Determine the [X, Y] coordinate at the center of the cell enclosing the given text.  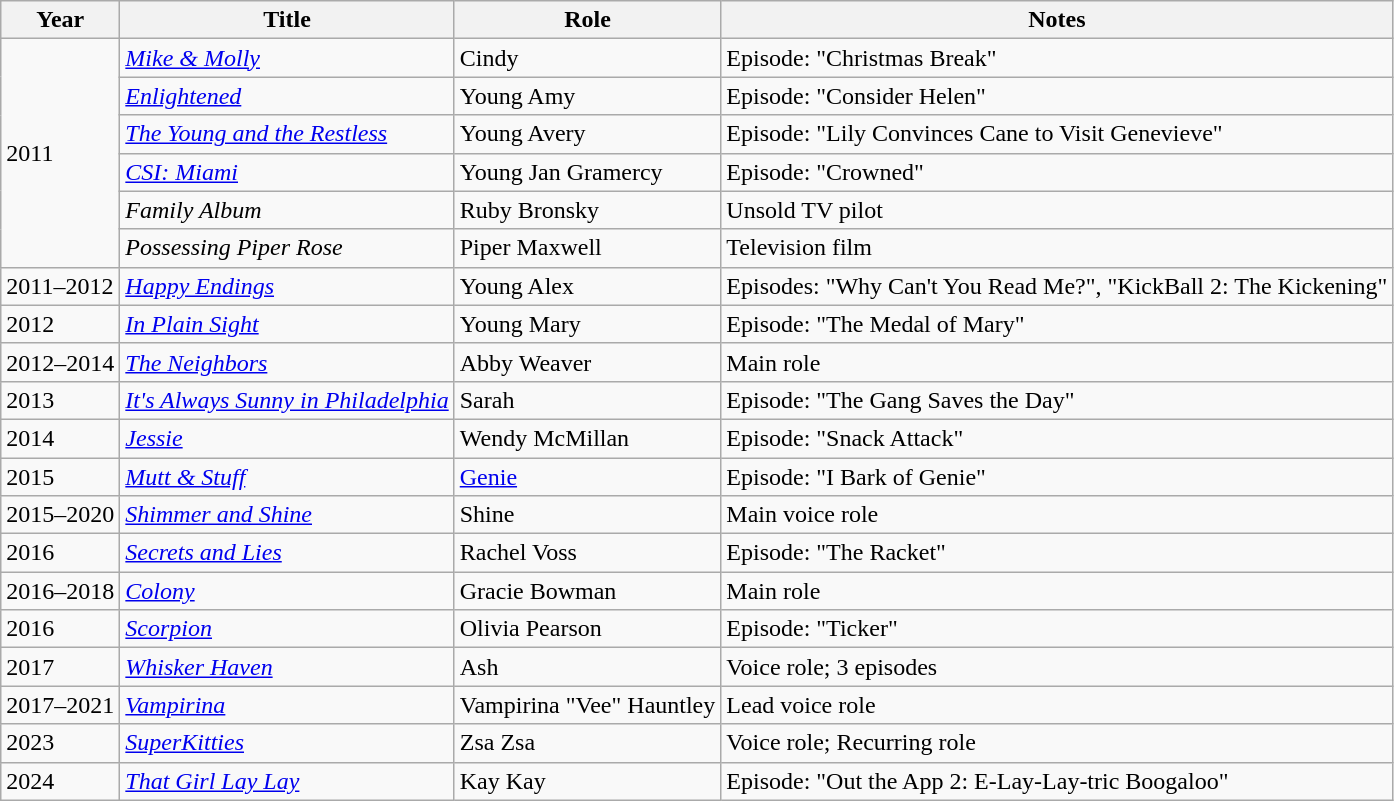
SuperKitties [287, 743]
Ruby Bronsky [588, 210]
Olivia Pearson [588, 629]
2013 [60, 400]
Colony [287, 591]
Jessie [287, 438]
2011–2012 [60, 286]
Genie [588, 477]
Vampirina [287, 705]
2017–2021 [60, 705]
That Girl Lay Lay [287, 781]
Secrets and Lies [287, 553]
Vampirina "Vee" Hauntley [588, 705]
Episode: "Ticker" [1057, 629]
Sarah [588, 400]
2015–2020 [60, 515]
Scorpion [287, 629]
Mutt & Stuff [287, 477]
Episode: "The Racket" [1057, 553]
Gracie Bowman [588, 591]
Voice role; 3 episodes [1057, 667]
Episode: "Christmas Break" [1057, 58]
Wendy McMillan [588, 438]
Episode: "The Gang Saves the Day" [1057, 400]
2015 [60, 477]
The Young and the Restless [287, 134]
Young Jan Gramercy [588, 172]
Mike & Molly [287, 58]
Episode: "Consider Helen" [1057, 96]
Episode: "Crowned" [1057, 172]
2012 [60, 324]
Young Avery [588, 134]
Main voice role [1057, 515]
2012–2014 [60, 362]
Shimmer and Shine [287, 515]
CSI: Miami [287, 172]
Episode: "The Medal of Mary" [1057, 324]
Episode: "Lily Convinces Cane to Visit Genevieve" [1057, 134]
Kay Kay [588, 781]
Enlightened [287, 96]
Cindy [588, 58]
Unsold TV pilot [1057, 210]
Episode: "Out the App 2: E-Lay-Lay-tric Boogaloo" [1057, 781]
2014 [60, 438]
Possessing Piper Rose [287, 248]
Abby Weaver [588, 362]
Piper Maxwell [588, 248]
Lead voice role [1057, 705]
Episode: "Snack Attack" [1057, 438]
Family Album [287, 210]
2023 [60, 743]
Notes [1057, 20]
2024 [60, 781]
Title [287, 20]
It's Always Sunny in Philadelphia [287, 400]
Episodes: "Why Can't You Read Me?", "KickBall 2: The Kickening" [1057, 286]
Young Alex [588, 286]
Young Mary [588, 324]
Episode: "I Bark of Genie" [1057, 477]
Year [60, 20]
Voice role; Recurring role [1057, 743]
Shine [588, 515]
2011 [60, 153]
The Neighbors [287, 362]
Young Amy [588, 96]
Television film [1057, 248]
Ash [588, 667]
Zsa Zsa [588, 743]
Happy Endings [287, 286]
Rachel Voss [588, 553]
2016–2018 [60, 591]
Role [588, 20]
Whisker Haven [287, 667]
2017 [60, 667]
In Plain Sight [287, 324]
